Scan for the cell matching the given text and deliver its [x, y] coordinate at center. 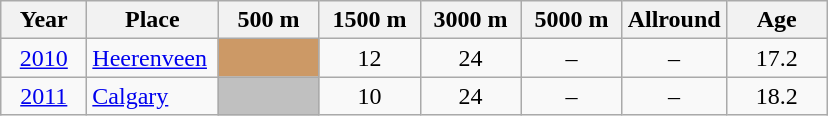
Place [152, 20]
10 [370, 96]
Heerenveen [152, 58]
Year [44, 20]
5000 m [572, 20]
2011 [44, 96]
Calgary [152, 96]
17.2 [776, 58]
12 [370, 58]
2010 [44, 58]
500 m [268, 20]
Age [776, 20]
3000 m [470, 20]
1500 m [370, 20]
18.2 [776, 96]
Allround [674, 20]
